Return the [X, Y] coordinate for the center point of the cell that contains the specified text.  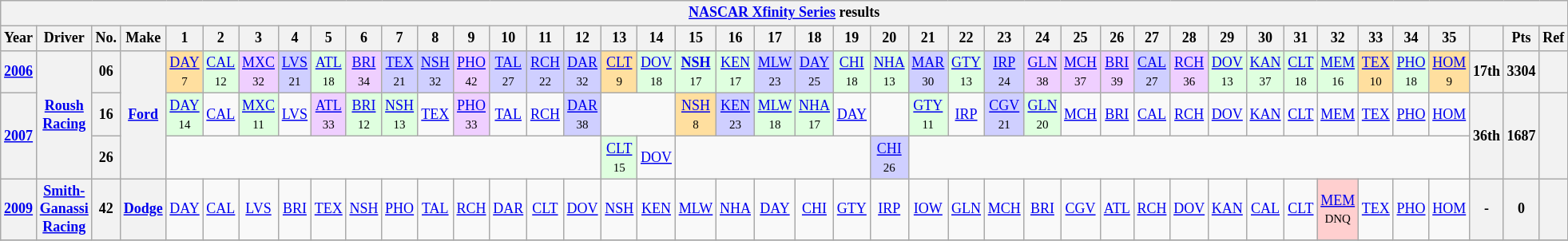
GTY [851, 209]
ATL18 [328, 72]
No. [105, 38]
CLT9 [620, 72]
NHA [736, 209]
Driver [64, 38]
NSH32 [435, 72]
DAR38 [582, 115]
30 [1265, 38]
MLW23 [775, 72]
MEMDNQ [1338, 209]
20 [889, 38]
NSH8 [695, 115]
1687 [1521, 136]
DOV18 [657, 72]
2007 [19, 136]
MLW18 [775, 115]
NHA13 [889, 72]
- [1487, 209]
31 [1300, 38]
29 [1227, 38]
33 [1376, 38]
PHO33 [471, 115]
PHO18 [1411, 72]
CAL12 [220, 72]
NSH17 [695, 72]
Dodge [143, 209]
CGV21 [1004, 115]
Ford [143, 115]
14 [657, 38]
17th [1487, 72]
MLW [695, 209]
28 [1189, 38]
12 [582, 38]
34 [1411, 38]
17 [775, 38]
KAN37 [1265, 72]
DOV13 [1227, 72]
TAL27 [508, 72]
MXC32 [259, 72]
36th [1487, 136]
GLN [967, 209]
Year [19, 38]
2006 [19, 72]
GTY13 [967, 72]
8 [435, 38]
NASCAR Xfinity Series results [784, 13]
32 [1338, 38]
CHI18 [851, 72]
KEN [657, 209]
24 [1042, 38]
KEN23 [736, 115]
06 [105, 72]
2009 [19, 209]
27 [1152, 38]
DAY14 [185, 115]
MEM16 [1338, 72]
NHA17 [815, 115]
4 [294, 38]
DAY25 [815, 72]
MXC11 [259, 115]
9 [471, 38]
11 [546, 38]
0 [1521, 209]
35 [1449, 38]
6 [364, 38]
BRI34 [364, 72]
MAR30 [928, 72]
2 [220, 38]
ATL [1117, 209]
22 [967, 38]
BRI39 [1117, 72]
DAY7 [185, 72]
42 [105, 209]
TEX21 [399, 72]
Pts [1521, 38]
IOW [928, 209]
Roush Racing [64, 115]
5 [328, 38]
ATL33 [328, 115]
DAR [508, 209]
25 [1081, 38]
21 [928, 38]
Make [143, 38]
CGV [1081, 209]
KEN17 [736, 72]
BRI12 [364, 115]
TEX10 [1376, 72]
18 [815, 38]
NSH13 [399, 115]
MEM [1338, 115]
GTY11 [928, 115]
CAL27 [1152, 72]
10 [508, 38]
GLN20 [1042, 115]
3304 [1521, 72]
19 [851, 38]
MCH37 [1081, 72]
CLT18 [1300, 72]
Ref [1554, 38]
CHI26 [889, 157]
7 [399, 38]
IRP24 [1004, 72]
1 [185, 38]
PHO42 [471, 72]
3 [259, 38]
HOM9 [1449, 72]
15 [695, 38]
23 [1004, 38]
Smith-Ganassi Racing [64, 209]
GLN38 [1042, 72]
CHI [815, 209]
LVS21 [294, 72]
DAR32 [582, 72]
CLT15 [620, 157]
RCH22 [546, 72]
13 [620, 38]
RCH36 [1189, 72]
